Search for the cell housing the specified text and yield its (x, y) center coordinate. 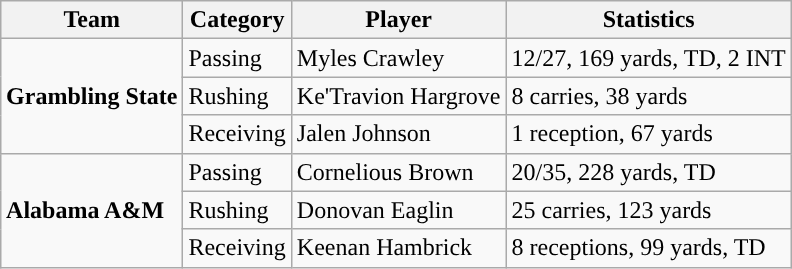
Grambling State (92, 96)
Cornelious Brown (398, 172)
1 reception, 67 yards (648, 134)
Donovan Eaglin (398, 210)
8 receptions, 99 yards, TD (648, 248)
Myles Crawley (398, 58)
20/35, 228 yards, TD (648, 172)
25 carries, 123 yards (648, 210)
12/27, 169 yards, TD, 2 INT (648, 58)
Jalen Johnson (398, 134)
Statistics (648, 20)
8 carries, 38 yards (648, 96)
Alabama A&M (92, 210)
Category (237, 20)
Team (92, 20)
Keenan Hambrick (398, 248)
Ke'Travion Hargrove (398, 96)
Player (398, 20)
